Search for the cell housing the specified text and yield its (x, y) center coordinate. 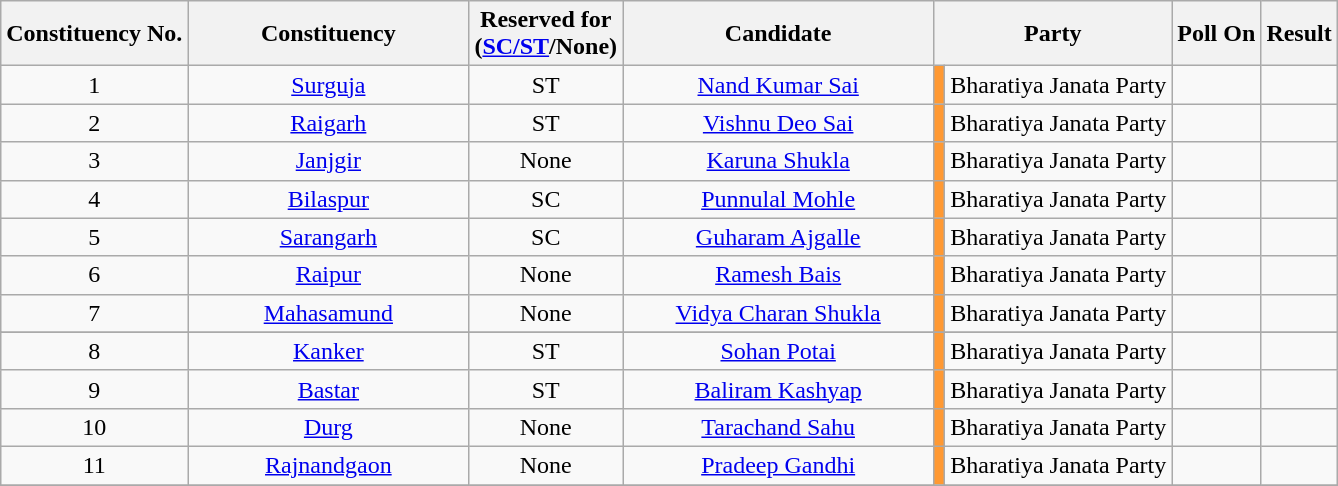
Vidya Charan Shukla (778, 313)
Constituency (328, 34)
8 (94, 351)
2 (94, 123)
Bilaspur (328, 199)
1 (94, 85)
Candidate (778, 34)
Durg (328, 427)
Ramesh Bais (778, 275)
7 (94, 313)
Vishnu Deo Sai (778, 123)
Reserved for(SC/ST/None) (546, 34)
Baliram Kashyap (778, 389)
Pradeep Gandhi (778, 465)
Result (1299, 34)
Poll On (1216, 34)
Mahasamund (328, 313)
3 (94, 161)
Raigarh (328, 123)
4 (94, 199)
11 (94, 465)
6 (94, 275)
Rajnandgaon (328, 465)
10 (94, 427)
Bastar (328, 389)
5 (94, 237)
Karuna Shukla (778, 161)
Raipur (328, 275)
Surguja (328, 85)
Punnulal Mohle (778, 199)
Kanker (328, 351)
Sarangarh (328, 237)
Nand Kumar Sai (778, 85)
Tarachand Sahu (778, 427)
Party (1053, 34)
Guharam Ajgalle (778, 237)
Constituency No. (94, 34)
Janjgir (328, 161)
9 (94, 389)
Sohan Potai (778, 351)
